Detect which cell encompasses the target text, then output its (X, Y) center coordinate. 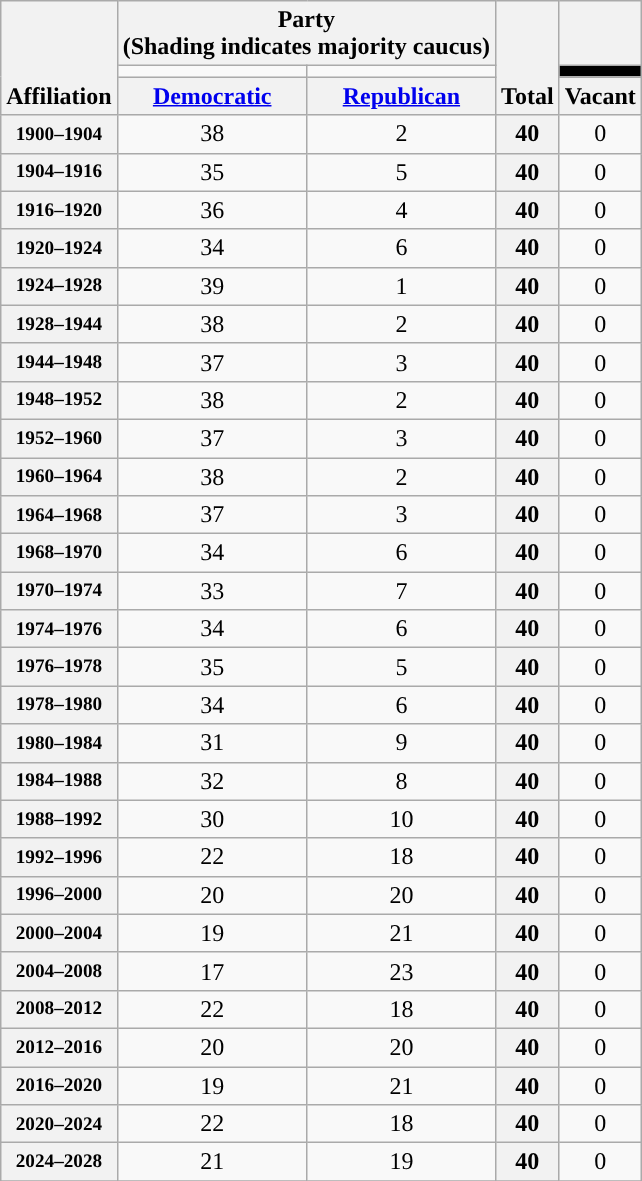
1970–1974 (59, 591)
1 (401, 286)
1992–1996 (59, 857)
2000–2004 (59, 933)
2016–2020 (59, 1085)
1944–1948 (59, 362)
1916–1920 (59, 210)
1960–1964 (59, 477)
36 (212, 210)
1920–1924 (59, 248)
7 (401, 591)
Party (Shading indicates majority caucus) (306, 34)
1974–1976 (59, 629)
2020–2024 (59, 1124)
1900–1904 (59, 134)
31 (212, 743)
1988–1992 (59, 819)
23 (401, 971)
1924–1928 (59, 286)
32 (212, 781)
2004–2008 (59, 971)
2012–2016 (59, 1047)
2024–2028 (59, 1162)
1964–1968 (59, 515)
10 (401, 819)
30 (212, 819)
8 (401, 781)
Affiliation (59, 58)
Democratic (212, 96)
1996–2000 (59, 895)
Total (528, 58)
Vacant (600, 96)
9 (401, 743)
2008–2012 (59, 1009)
1984–1988 (59, 781)
4 (401, 210)
1978–1980 (59, 705)
33 (212, 591)
1952–1960 (59, 438)
1904–1916 (59, 172)
Republican (401, 96)
1980–1984 (59, 743)
1968–1970 (59, 553)
39 (212, 286)
1976–1978 (59, 667)
1948–1952 (59, 400)
17 (212, 971)
1928–1944 (59, 324)
